Return [X, Y] of the center of cell containing provided text 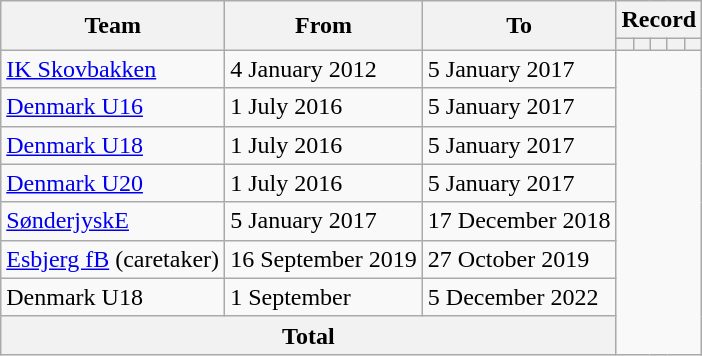
To [519, 26]
Denmark U16 [113, 107]
27 October 2019 [519, 259]
4 January 2012 [324, 69]
Total [308, 335]
5 December 2022 [519, 297]
17 December 2018 [519, 221]
Record [659, 20]
From [324, 26]
16 September 2019 [324, 259]
Team [113, 26]
Denmark U20 [113, 183]
SønderjyskE [113, 221]
Esbjerg fB (caretaker) [113, 259]
1 September [324, 297]
IK Skovbakken [113, 69]
